Capture the cell that displays the provided text and extract its [X, Y] central coordinate. 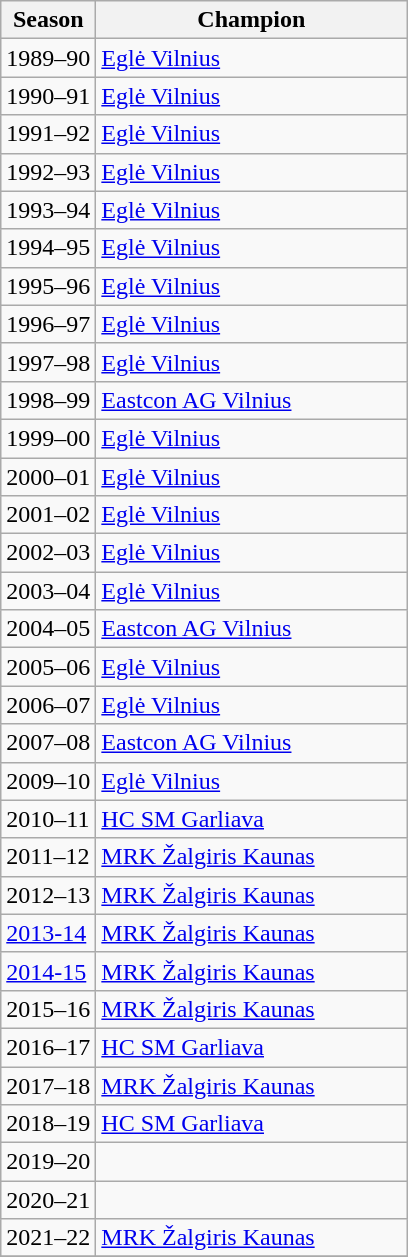
Champion [252, 20]
2001–02 [48, 515]
2020–21 [48, 1200]
2002–03 [48, 553]
1990–91 [48, 96]
2018–19 [48, 1124]
2011–12 [48, 857]
1998–99 [48, 400]
2013-14 [48, 933]
Season [48, 20]
1997–98 [48, 362]
2017–18 [48, 1085]
2010–11 [48, 819]
2015–16 [48, 1009]
2005–06 [48, 667]
2006–07 [48, 705]
1993–94 [48, 210]
2016–17 [48, 1047]
2007–08 [48, 743]
2012–13 [48, 895]
2021–22 [48, 1238]
1992–93 [48, 172]
1995–96 [48, 286]
2014-15 [48, 971]
2009–10 [48, 781]
1991–92 [48, 134]
2000–01 [48, 477]
1994–95 [48, 248]
2003–04 [48, 591]
1996–97 [48, 324]
1999–00 [48, 438]
2004–05 [48, 629]
2019–20 [48, 1162]
1989–90 [48, 58]
